Pinpoint the cell where the given text exists, returning its (x, y) midpoint coordinate. 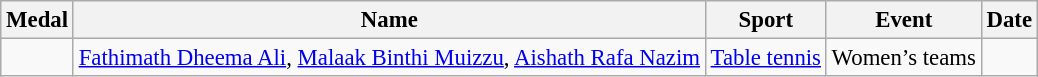
Sport (766, 20)
Fathimath Dheema Ali, Malaak Binthi Muizzu, Aishath Rafa Nazim (389, 58)
Table tennis (766, 58)
Name (389, 20)
Medal (38, 20)
Date (1009, 20)
Women’s teams (904, 58)
Event (904, 20)
